Locate the cell with the specified text and output its [x, y] center coordinate. 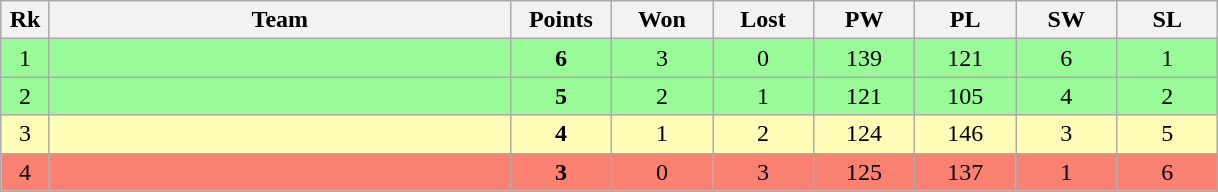
Lost [762, 20]
139 [864, 58]
105 [966, 96]
PW [864, 20]
Points [560, 20]
146 [966, 134]
137 [966, 172]
Team [280, 20]
125 [864, 172]
PL [966, 20]
SW [1066, 20]
Rk [26, 20]
SL [1168, 20]
124 [864, 134]
Won [662, 20]
